Extract the [x, y] coordinate from the center of the cell holding the provided text.  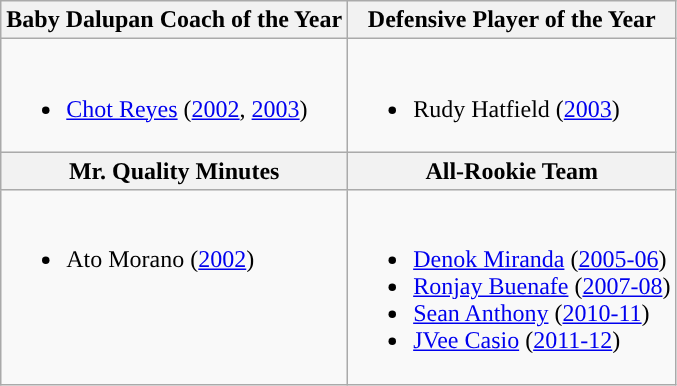
Ato Morano (2002) [174, 287]
Mr. Quality Minutes [174, 171]
Denok Miranda (2005-06)Ronjay Buenafe (2007-08)Sean Anthony (2010-11)JVee Casio (2011-12) [512, 287]
All-Rookie Team [512, 171]
Defensive Player of the Year [512, 20]
Chot Reyes (2002, 2003) [174, 96]
Baby Dalupan Coach of the Year [174, 20]
Rudy Hatfield (2003) [512, 96]
